Detect which cell encompasses the target text, then output its [x, y] center coordinate. 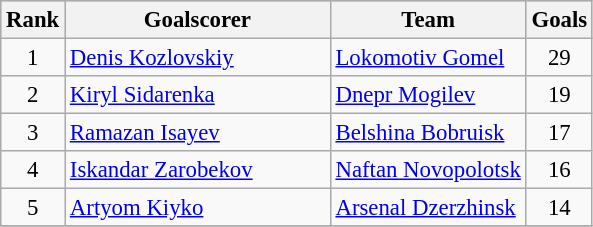
Naftan Novopolotsk [428, 170]
Iskandar Zarobekov [198, 170]
Ramazan Isayev [198, 133]
3 [33, 133]
29 [559, 58]
16 [559, 170]
Belshina Bobruisk [428, 133]
Arsenal Dzerzhinsk [428, 208]
Lokomotiv Gomel [428, 58]
Dnepr Mogilev [428, 95]
5 [33, 208]
Denis Kozlovskiy [198, 58]
Kiryl Sidarenka [198, 95]
2 [33, 95]
19 [559, 95]
Team [428, 20]
17 [559, 133]
Artyom Kiyko [198, 208]
1 [33, 58]
Goals [559, 20]
14 [559, 208]
4 [33, 170]
Goalscorer [198, 20]
Rank [33, 20]
